Return (X, Y) of the center of cell containing provided text 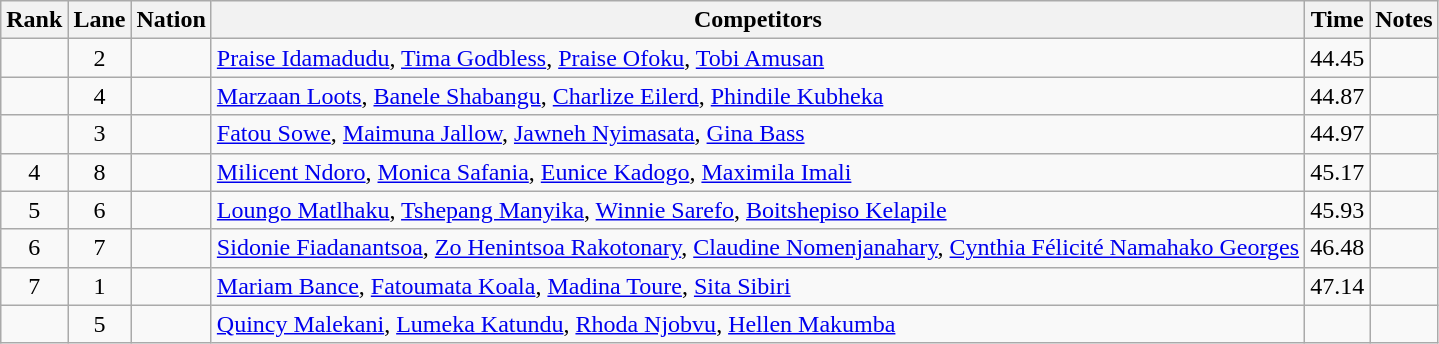
8 (100, 172)
Loungo Matlhaku, Tshepang Manyika, Winnie Sarefo, Boitshepiso Kelapile (758, 210)
3 (100, 134)
Time (1338, 20)
Marzaan Loots, Banele Shabangu, Charlize Eilerd, Phindile Kubheka (758, 96)
Competitors (758, 20)
Mariam Bance, Fatoumata Koala, Madina Toure, Sita Sibiri (758, 286)
Lane (100, 20)
1 (100, 286)
44.87 (1338, 96)
Fatou Sowe, Maimuna Jallow, Jawneh Nyimasata, Gina Bass (758, 134)
47.14 (1338, 286)
Nation (171, 20)
46.48 (1338, 248)
Praise Idamadudu, Tima Godbless, Praise Ofoku, Tobi Amusan (758, 58)
Notes (1404, 20)
Milicent Ndoro, Monica Safania, Eunice Kadogo, Maximila Imali (758, 172)
2 (100, 58)
44.97 (1338, 134)
44.45 (1338, 58)
Quincy Malekani, Lumeka Katundu, Rhoda Njobvu, Hellen Makumba (758, 324)
Rank (34, 20)
Sidonie Fiadanantsoa, Zo Henintsoa Rakotonary, Claudine Nomenjanahary, Cynthia Félicité Namahako Georges (758, 248)
45.17 (1338, 172)
45.93 (1338, 210)
